Extract the [x, y] coordinate from the center of the cell holding the provided text.  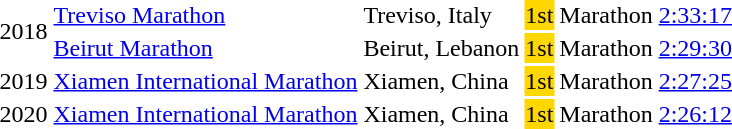
Beirut, Lebanon [442, 48]
Treviso, Italy [442, 15]
Treviso Marathon [206, 15]
Beirut Marathon [206, 48]
